Identify which cell holds the provided text, then report its [x, y] central coordinate. 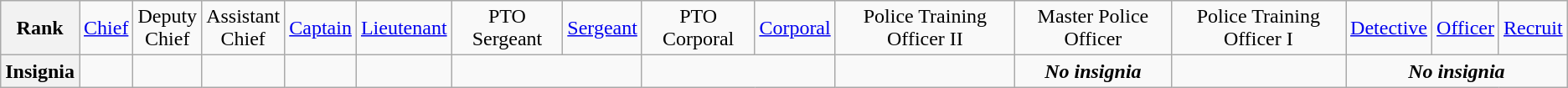
Recruit [1533, 28]
PTO Sergeant [508, 28]
PTO Corporal [698, 28]
Captain [321, 28]
Chief [106, 28]
AssistantChief [243, 28]
DeputyChief [168, 28]
Rank [40, 28]
Lieutenant [404, 28]
Detective [1389, 28]
Master Police Officer [1093, 28]
Police Training Officer II [925, 28]
Insignia [40, 71]
Officer [1466, 28]
Corporal [795, 28]
Sergeant [603, 28]
Police Training Officer I [1258, 28]
